Capture the cell that displays the provided text and extract its [x, y] central coordinate. 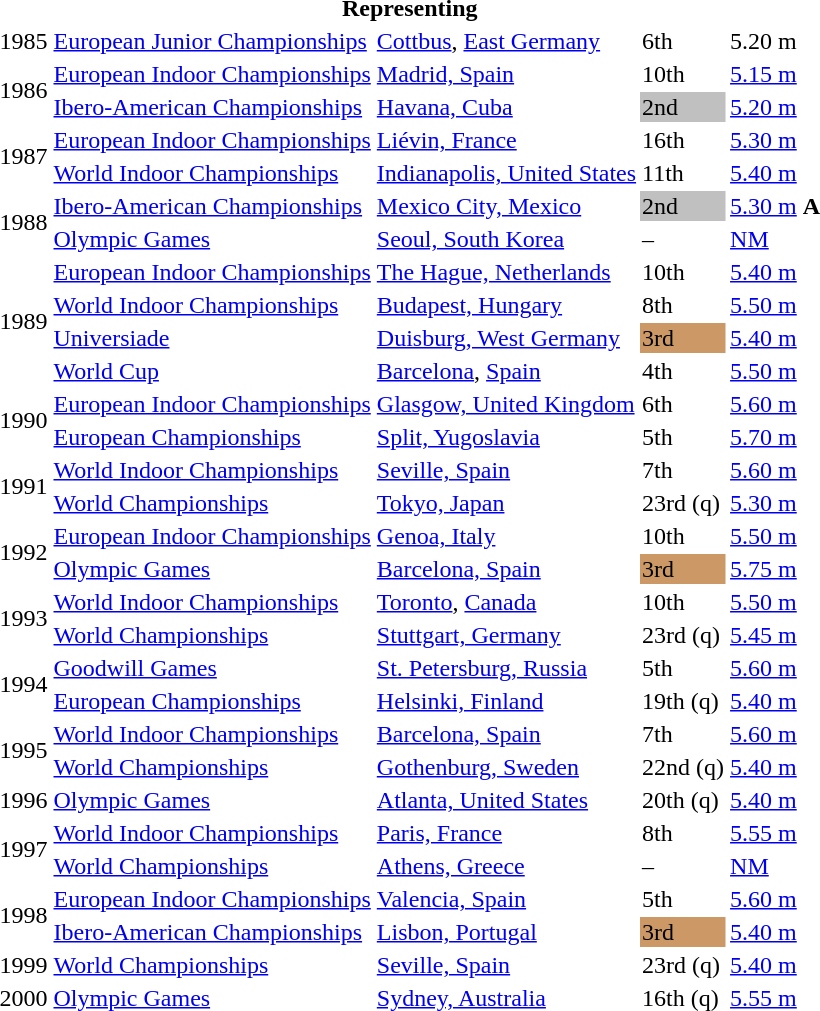
Seoul, South Korea [506, 239]
Genoa, Italy [506, 536]
Tokyo, Japan [506, 503]
11th [684, 173]
Stuttgart, Germany [506, 635]
Glasgow, United Kingdom [506, 404]
European Junior Championships [212, 41]
Budapest, Hungary [506, 305]
Athens, Greece [506, 866]
Valencia, Spain [506, 899]
Mexico City, Mexico [506, 206]
20th (q) [684, 800]
The Hague, Netherlands [506, 272]
Havana, Cuba [506, 107]
Indianapolis, United States [506, 173]
19th (q) [684, 701]
Lisbon, Portugal [506, 932]
Universiade [212, 338]
World Cup [212, 371]
Madrid, Spain [506, 74]
Cottbus, East Germany [506, 41]
St. Petersburg, Russia [506, 668]
Duisburg, West Germany [506, 338]
Goodwill Games [212, 668]
Gothenburg, Sweden [506, 767]
4th [684, 371]
Paris, France [506, 833]
16th [684, 140]
Toronto, Canada [506, 602]
22nd (q) [684, 767]
Split, Yugoslavia [506, 437]
Liévin, France [506, 140]
Helsinki, Finland [506, 701]
Atlanta, United States [506, 800]
